Extract the [X, Y] coordinate from the center of the cell holding the provided text.  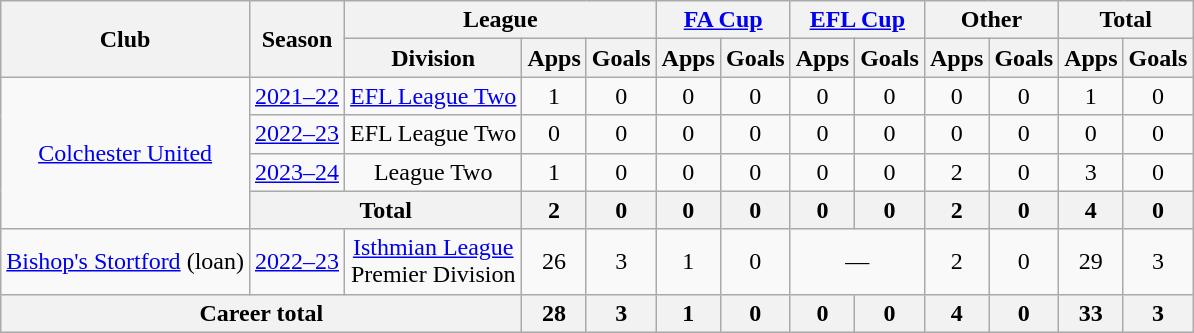
Other [991, 20]
FA Cup [723, 20]
33 [1091, 313]
Season [296, 39]
26 [554, 262]
League Two [434, 172]
Club [126, 39]
Career total [262, 313]
28 [554, 313]
Division [434, 58]
29 [1091, 262]
EFL Cup [857, 20]
Bishop's Stortford (loan) [126, 262]
— [857, 262]
League [501, 20]
Isthmian LeaguePremier Division [434, 262]
2021–22 [296, 96]
Colchester United [126, 153]
2023–24 [296, 172]
